Provide the [X, Y] coordinate of the cell's center where the given text is located.  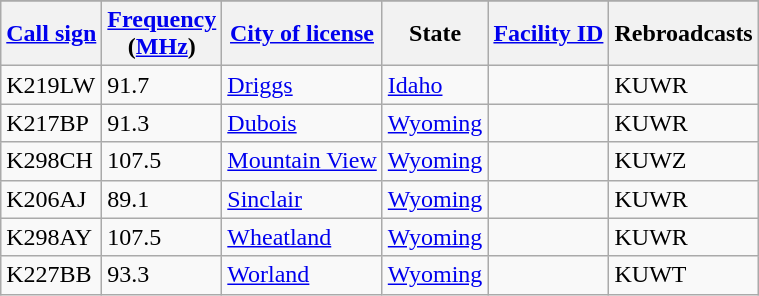
City of license [302, 34]
Facility ID [548, 34]
93.3 [162, 275]
Rebroadcasts [684, 34]
Dubois [302, 123]
KUWZ [684, 161]
91.3 [162, 123]
K206AJ [52, 199]
K298CH [52, 161]
Frequency(MHz) [162, 34]
K217BP [52, 123]
Idaho [435, 85]
Mountain View [302, 161]
Sinclair [302, 199]
K219LW [52, 85]
K227BB [52, 275]
Wheatland [302, 237]
KUWT [684, 275]
Driggs [302, 85]
State [435, 34]
91.7 [162, 85]
89.1 [162, 199]
K298AY [52, 237]
Worland [302, 275]
Call sign [52, 34]
